Detect which cell encompasses the target text, then output its [x, y] center coordinate. 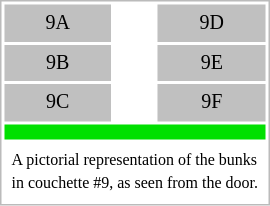
9E [212, 62]
9C [58, 102]
9B [58, 62]
9F [212, 102]
9D [212, 22]
9A [58, 22]
A pictorial representation of the bunksin couchette #9, as seen from the door. [134, 172]
